Return [X, Y] of the center of cell containing provided text 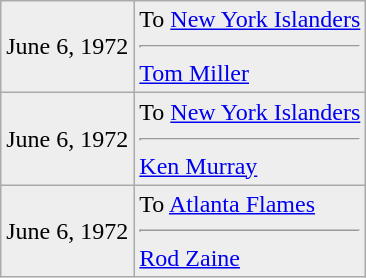
To New York IslandersTom Miller [250, 47]
To New York IslandersKen Murray [250, 139]
To Atlanta FlamesRod Zaine [250, 231]
